Locate the cell with the specified text and output its [x, y] center coordinate. 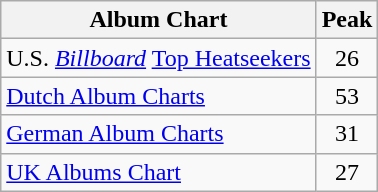
German Album Charts [158, 134]
27 [347, 172]
U.S. Billboard Top Heatseekers [158, 58]
Album Chart [158, 20]
UK Albums Chart [158, 172]
26 [347, 58]
31 [347, 134]
Dutch Album Charts [158, 96]
Peak [347, 20]
53 [347, 96]
